Scan for the cell matching the given text and deliver its [x, y] coordinate at center. 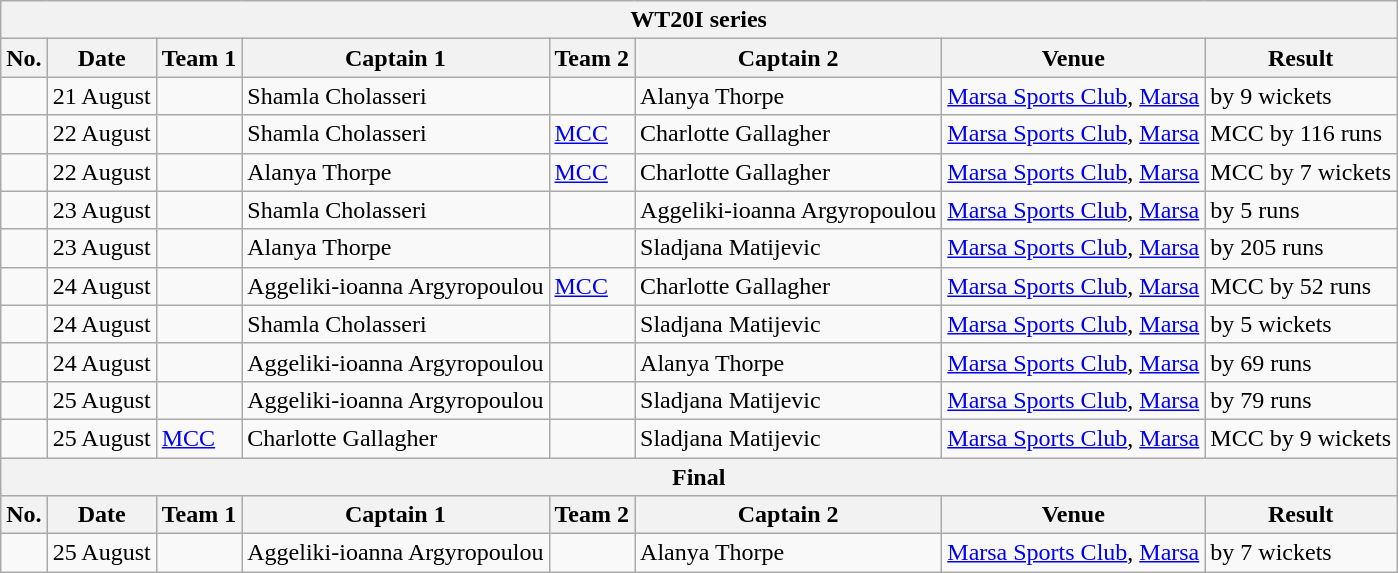
by 69 runs [1301, 362]
MCC by 7 wickets [1301, 172]
MCC by 9 wickets [1301, 438]
by 5 runs [1301, 210]
MCC by 116 runs [1301, 134]
21 August [102, 96]
by 5 wickets [1301, 324]
Final [699, 477]
by 79 runs [1301, 400]
WT20I series [699, 20]
MCC by 52 runs [1301, 286]
by 9 wickets [1301, 96]
by 7 wickets [1301, 553]
by 205 runs [1301, 248]
